Detect which cell encompasses the target text, then output its [X, Y] center coordinate. 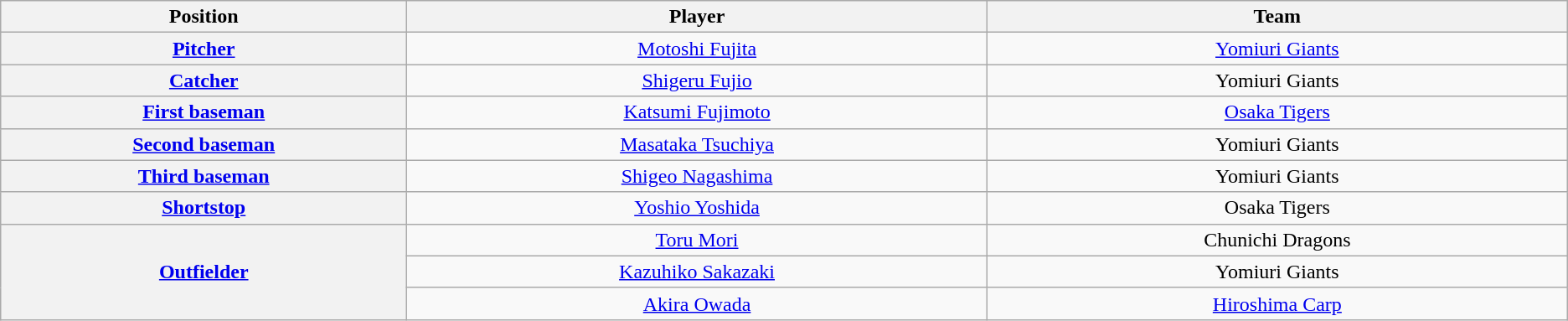
Pitcher [204, 49]
Toru Mori [697, 240]
Shortstop [204, 208]
Chunichi Dragons [1277, 240]
Masataka Tsuchiya [697, 144]
Position [204, 17]
Motoshi Fujita [697, 49]
Second baseman [204, 144]
Shigeru Fujio [697, 80]
Akira Owada [697, 303]
Outfielder [204, 272]
Hiroshima Carp [1277, 303]
Third baseman [204, 176]
Player [697, 17]
Kazuhiko Sakazaki [697, 272]
First baseman [204, 112]
Katsumi Fujimoto [697, 112]
Catcher [204, 80]
Yoshio Yoshida [697, 208]
Shigeo Nagashima [697, 176]
Team [1277, 17]
